Identify which cell holds the provided text, then report its (x, y) central coordinate. 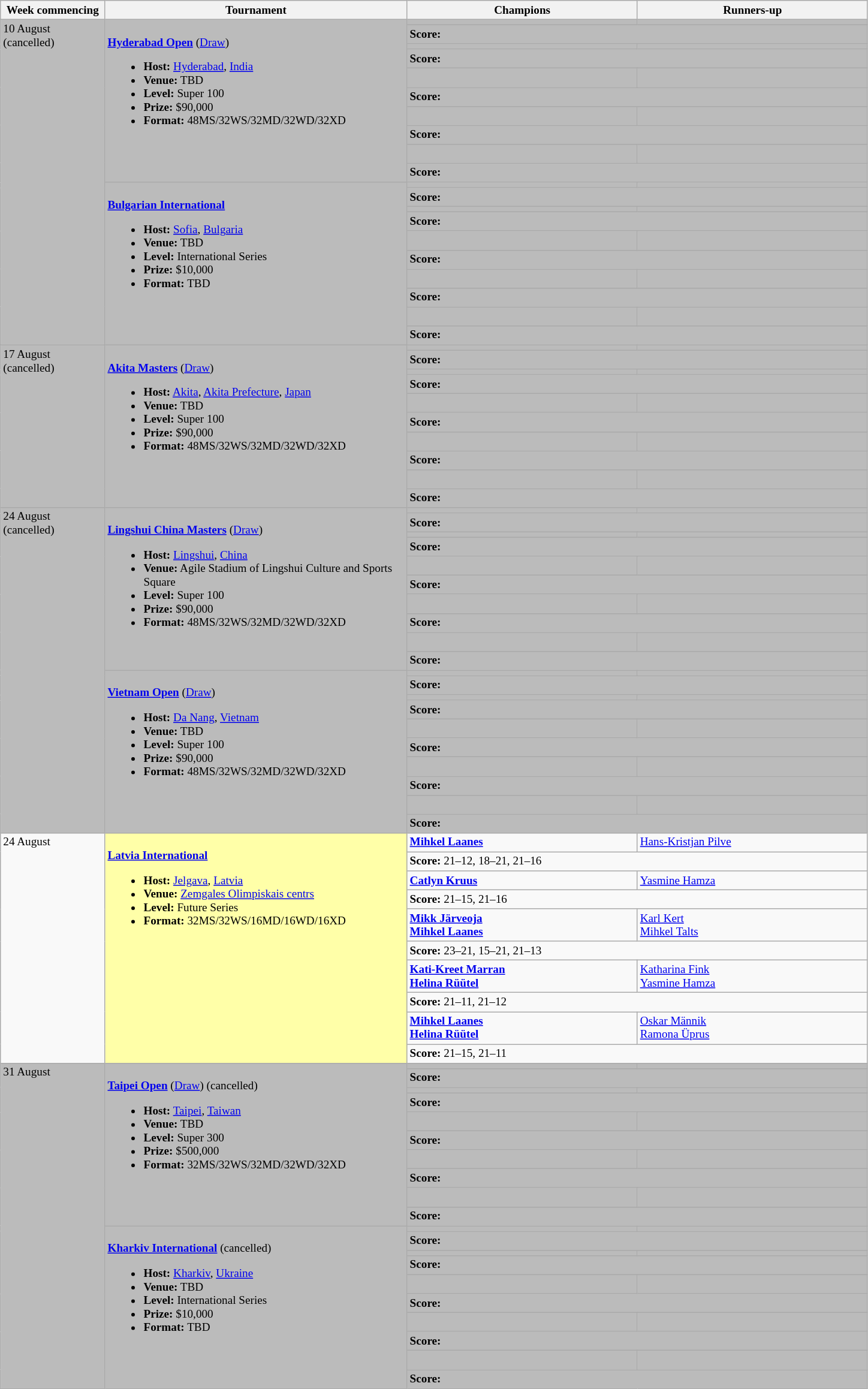
24 August (cancelled) (53, 670)
Bulgarian InternationalHost: Sofia, BulgariaVenue: TBDLevel: International SeriesPrize: $10,000Format: TBD (256, 264)
10 August (cancelled) (53, 182)
Catlyn Kruus (522, 880)
Akita Masters (Draw)Host: Akita, Akita Prefecture, JapanVenue: TBDLevel: Super 100Prize: $90,000Format: 48MS/32WS/32MD/32WD/32XD (256, 426)
Kati-Kreet Marran Helina Rüütel (522, 977)
Kharkiv International (cancelled)Host: Kharkiv, UkraineVenue: TBDLevel: International SeriesPrize: $10,000Format: TBD (256, 1307)
Mikk Järveoja Mihkel Laanes (522, 925)
Tournament (256, 10)
Oskar Männik Ramona Üprus (752, 1028)
Hans-Kristjan Pilve (752, 842)
Score: 21–11, 21–12 (637, 1002)
Runners-up (752, 10)
Katharina Fink Yasmine Hamza (752, 977)
Mihkel Laanes (522, 842)
Score: 21–15, 21–16 (637, 899)
31 August (53, 1225)
17 August (cancelled) (53, 426)
Karl Kert Mihkel Talts (752, 925)
24 August (53, 948)
Taipei Open (Draw) (cancelled)Host: Taipei, TaiwanVenue: TBDLevel: Super 300Prize: $500,000Format: 32MS/32WS/32MD/32WD/32XD (256, 1144)
Yasmine Hamza (752, 880)
Mihkel Laanes Helina Rüütel (522, 1028)
Score: 23–21, 15–21, 21–13 (637, 951)
Score: 21–15, 21–11 (637, 1053)
Latvia InternationalHost: Jelgava, LatviaVenue: Zemgales Olimpiskais centrsLevel: Future SeriesFormat: 32MS/32WS/16MD/16WD/16XD (256, 948)
Week commencing (53, 10)
Champions (522, 10)
Score: 21–12, 18–21, 21–16 (637, 861)
Vietnam Open (Draw) Host: Da Nang, VietnamVenue: TBDLevel: Super 100Prize: $90,000Format: 48MS/32WS/32MD/32WD/32XD (256, 752)
Hyderabad Open (Draw) Host: Hyderabad, IndiaVenue: TBDLevel: Super 100Prize: $90,000Format: 48MS/32WS/32MD/32WD/32XD (256, 101)
